Return (x, y) of the center of cell containing provided text 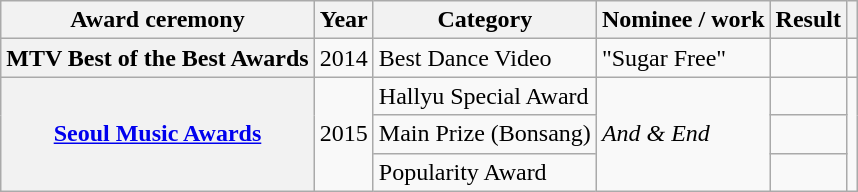
Seoul Music Awards (158, 134)
Result (808, 20)
Year (344, 20)
Category (484, 20)
And & End (683, 134)
Popularity Award (484, 172)
Hallyu Special Award (484, 96)
"Sugar Free" (683, 58)
Nominee / work (683, 20)
2014 (344, 58)
Best Dance Video (484, 58)
2015 (344, 134)
MTV Best of the Best Awards (158, 58)
Main Prize (Bonsang) (484, 134)
Award ceremony (158, 20)
